Provide the (X, Y) coordinate of the cell's center where the given text is located.  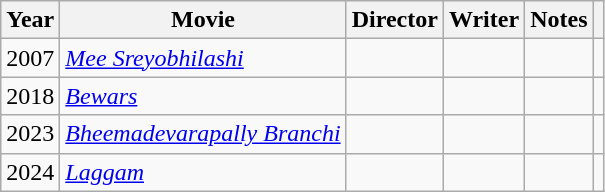
2007 (30, 58)
2018 (30, 96)
Mee Sreyobhilashi (203, 58)
2024 (30, 172)
2023 (30, 134)
Director (394, 20)
Movie (203, 20)
Writer (484, 20)
Bheemadevarapally Branchi (203, 134)
Notes (559, 20)
Laggam (203, 172)
Year (30, 20)
Bewars (203, 96)
